Detect which cell encompasses the target text, then output its (X, Y) center coordinate. 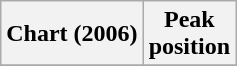
Chart (2006) (72, 34)
Peakposition (189, 34)
